Return the (x, y) coordinate for the center point of the cell that contains the specified text.  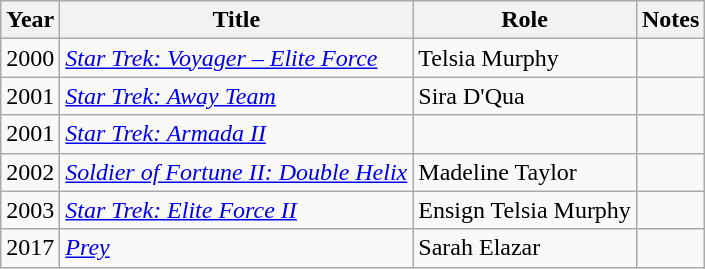
Year (30, 20)
2000 (30, 58)
2003 (30, 210)
Soldier of Fortune II: Double Helix (236, 172)
Title (236, 20)
Telsia Murphy (525, 58)
Star Trek: Away Team (236, 96)
Madeline Taylor (525, 172)
Role (525, 20)
Star Trek: Armada II (236, 134)
2002 (30, 172)
Star Trek: Elite Force II (236, 210)
Sarah Elazar (525, 248)
Prey (236, 248)
Sira D'Qua (525, 96)
Ensign Telsia Murphy (525, 210)
Notes (670, 20)
2017 (30, 248)
Star Trek: Voyager – Elite Force (236, 58)
